Search for the cell housing the specified text and yield its [X, Y] center coordinate. 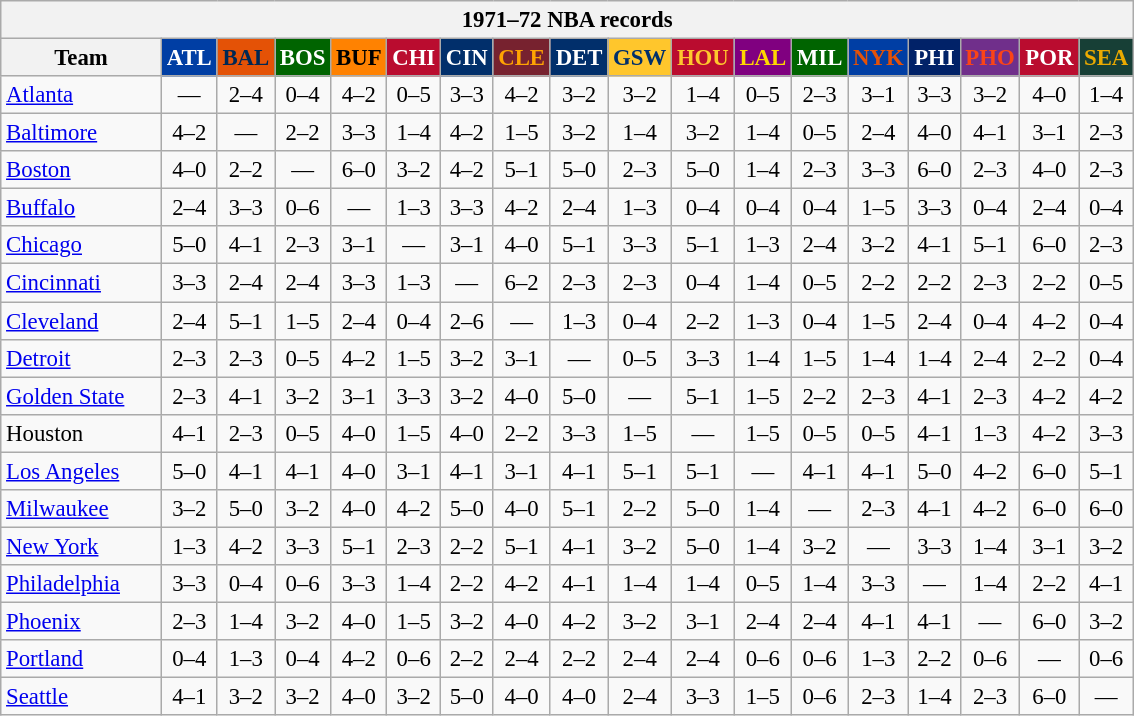
Golden State [82, 396]
Philadelphia [82, 584]
Los Angeles [82, 471]
Milwaukee [82, 509]
Cleveland [82, 321]
Team [82, 58]
1971–72 NBA records [568, 20]
DET [578, 58]
Houston [82, 433]
MIL [820, 58]
NYK [878, 58]
CLE [522, 58]
CIN [467, 58]
Cincinnati [82, 283]
Phoenix [82, 621]
SEA [1106, 58]
GSW [640, 58]
HOU [704, 58]
Boston [82, 170]
BAL [246, 58]
PHO [990, 58]
New York [82, 546]
BOS [303, 58]
Baltimore [82, 133]
Chicago [82, 245]
POR [1050, 58]
Atlanta [82, 95]
6–2 [522, 283]
2–6 [467, 321]
BUF [359, 58]
CHI [414, 58]
Seattle [82, 697]
Buffalo [82, 208]
Detroit [82, 358]
PHI [934, 58]
Portland [82, 659]
ATL [189, 58]
LAL [762, 58]
